Capture the cell that displays the provided text and extract its (x, y) central coordinate. 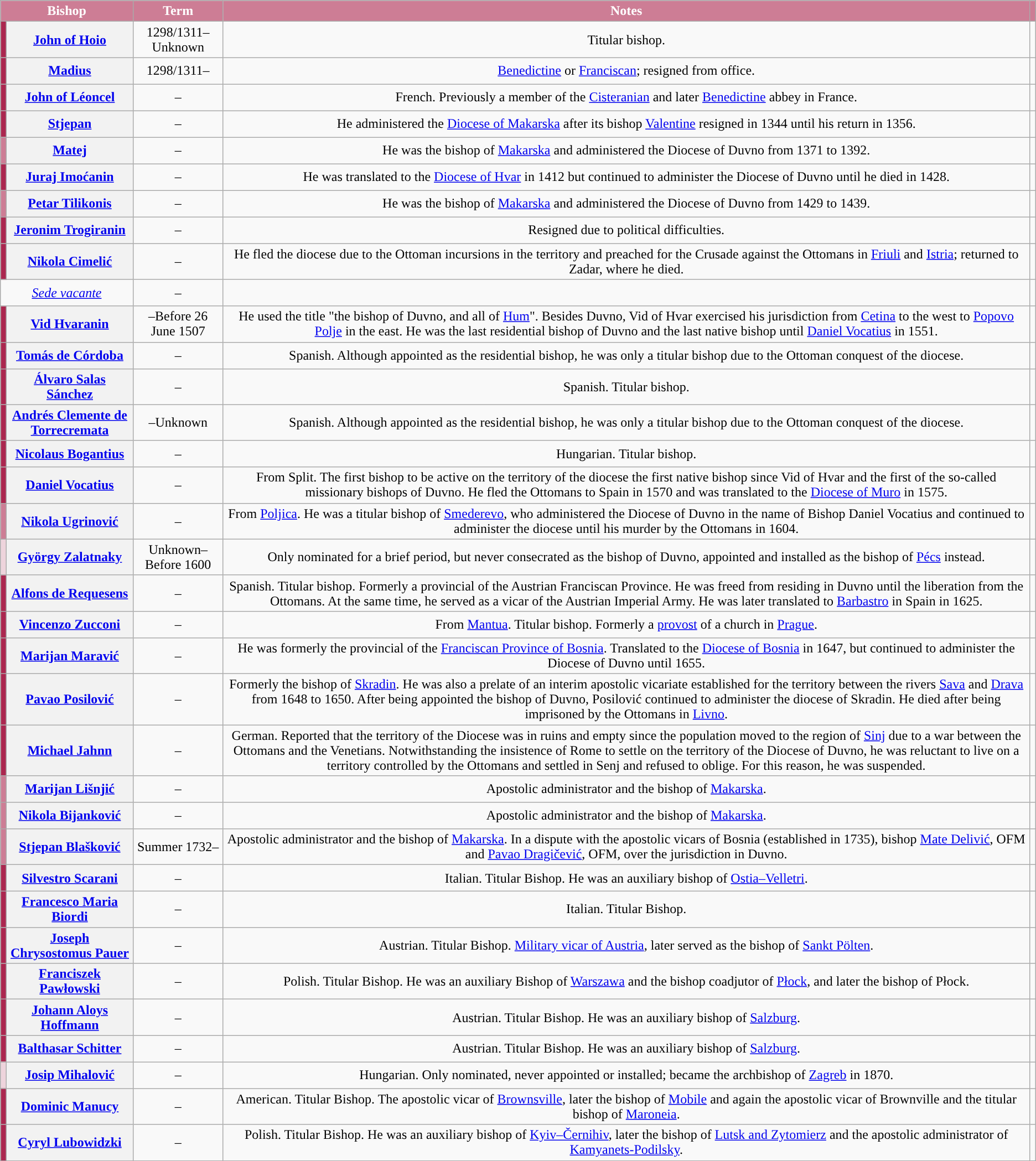
Spanish. Titular bishop. (626, 386)
Daniel Vocatius (70, 485)
Hungarian. Titular bishop. (626, 454)
Balthasar Schitter (70, 1049)
Summer 1732– (178, 847)
John of Hoio (70, 40)
Michael Jahnn (70, 750)
Stjepan Blašković (70, 847)
Vincenzo Zucconi (70, 624)
From Mantua. Titular bishop. Formerly a provost of a church in Prague. (626, 624)
Vid Hvaranin (70, 324)
Titular bishop. (626, 40)
Matej (70, 151)
Notes (626, 11)
Álvaro Salas Sánchez (70, 386)
Nikola Bijanković (70, 816)
Nicolaus Bogantius (70, 454)
John of Léoncel (70, 97)
Italian. Titular Bishop. (626, 910)
Unknown–Before 1600 (178, 557)
Polish. Titular Bishop. He was an auxiliary Bishop of Warszawa and the bishop coadjutor of Płock, and later the bishop of Płock. (626, 982)
György Zalatnaky (70, 557)
Hungarian. Only nominated, never appointed or installed; became the archbishop of Zagreb in 1870. (626, 1075)
Franciszek Pawłowski (70, 982)
Silvestro Scarani (70, 878)
He was translated to the Diocese of Hvar in 1412 but continued to administer the Diocese of Duvno until he died in 1428. (626, 177)
Andrés Clemente de Torrecremata (70, 423)
1298/1311–Unknown (178, 40)
Benedictine or Franciscan; resigned from office. (626, 71)
Josip Mihalović (70, 1075)
Cyryl Lubowidzki (70, 1142)
Joseph Chrysostomus Pauer (70, 945)
Stjepan (70, 124)
Alfons de Requesens (70, 593)
Sede vacante (66, 293)
Resigned due to political difficulties. (626, 230)
He administered the Diocese of Makarska after its bishop Valentine resigned in 1344 until his return in 1356. (626, 124)
–Before 26 June 1507 (178, 324)
French. Previously a member of the Cisteranian and later Benedictine abbey in France. (626, 97)
Francesco Maria Biordi (70, 910)
Austrian. Titular Bishop. Military vicar of Austria, later served as the bishop of Sankt Pölten. (626, 945)
Nikola Ugrinović (70, 521)
Nikola Cimelić (70, 261)
Only nominated for a brief period, but never consecrated as the bishop of Duvno, appointed and installed as the bishop of Pécs instead. (626, 557)
Marijan Maravić (70, 655)
1298/1311– (178, 71)
Madius (70, 71)
Bishop (66, 11)
Jeronim Trogiranin (70, 230)
Term (178, 11)
Italian. Titular Bishop. He was an auxiliary bishop of Ostia–Velletri. (626, 878)
He was the bishop of Makarska and administered the Diocese of Duvno from 1371 to 1392. (626, 151)
Pavao Posilović (70, 699)
Marijan Lišnjić (70, 789)
Johann Aloys Hoffmann (70, 1017)
Dominic Manucy (70, 1107)
Juraj Imoćanin (70, 177)
Tomás de Córdoba (70, 355)
He was the bishop of Makarska and administered the Diocese of Duvno from 1429 to 1439. (626, 204)
–Unknown (178, 423)
Petar Tilikonis (70, 204)
